Output the [X, Y] coordinate of the center of the cell containing the given text.  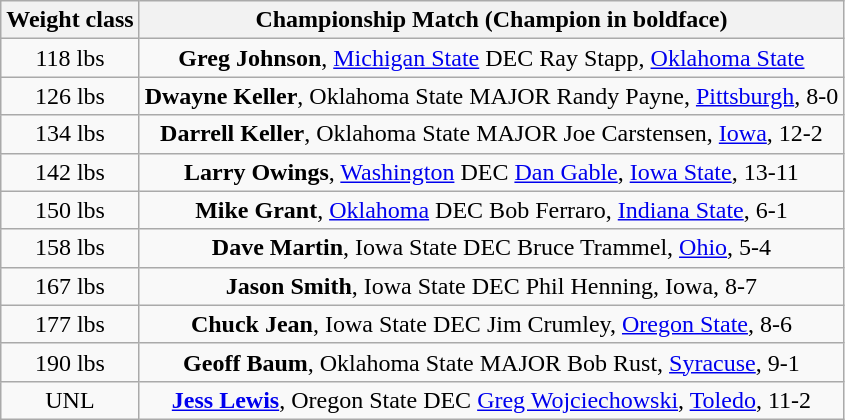
150 lbs [70, 210]
Larry Owings, Washington DEC Dan Gable, Iowa State, 13-11 [492, 172]
Dwayne Keller, Oklahoma State MAJOR Randy Payne, Pittsburgh, 8-0 [492, 96]
177 lbs [70, 324]
167 lbs [70, 286]
Greg Johnson, Michigan State DEC Ray Stapp, Oklahoma State [492, 58]
UNL [70, 400]
Chuck Jean, Iowa State DEC Jim Crumley, Oregon State, 8-6 [492, 324]
158 lbs [70, 248]
118 lbs [70, 58]
Weight class [70, 20]
Jess Lewis, Oregon State DEC Greg Wojciechowski, Toledo, 11-2 [492, 400]
Darrell Keller, Oklahoma State MAJOR Joe Carstensen, Iowa, 12-2 [492, 134]
142 lbs [70, 172]
Geoff Baum, Oklahoma State MAJOR Bob Rust, Syracuse, 9-1 [492, 362]
Mike Grant, Oklahoma DEC Bob Ferraro, Indiana State, 6-1 [492, 210]
Championship Match (Champion in boldface) [492, 20]
Dave Martin, Iowa State DEC Bruce Trammel, Ohio, 5-4 [492, 248]
134 lbs [70, 134]
190 lbs [70, 362]
126 lbs [70, 96]
Jason Smith, Iowa State DEC Phil Henning, Iowa, 8-7 [492, 286]
